Detect which cell encompasses the target text, then output its [X, Y] center coordinate. 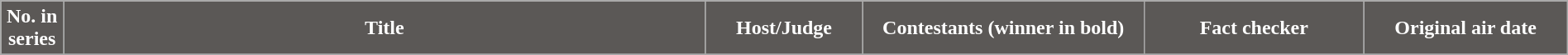
Original air date [1465, 28]
Fact checker [1254, 28]
Host/Judge [784, 28]
No. in series [32, 28]
Contestants (winner in bold) [1004, 28]
Title [385, 28]
